Detect which cell encompasses the target text, then output its [x, y] center coordinate. 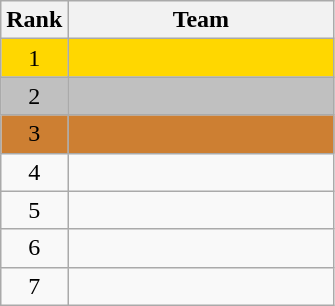
5 [34, 210]
3 [34, 134]
2 [34, 96]
Team [201, 20]
1 [34, 58]
6 [34, 248]
Rank [34, 20]
4 [34, 172]
7 [34, 286]
